For the text-containing cell, return its midpoint in (X, Y) coordinate format. 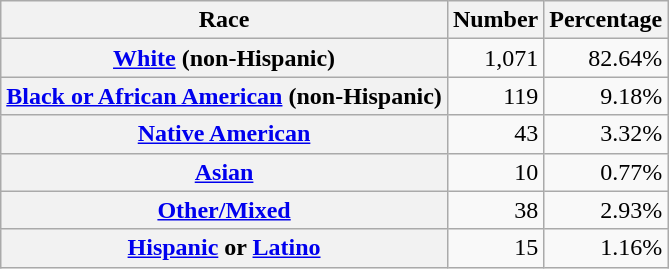
Black or African American (non-Hispanic) (224, 96)
Asian (224, 172)
Percentage (606, 20)
Other/Mixed (224, 210)
38 (495, 210)
15 (495, 248)
9.18% (606, 96)
119 (495, 96)
10 (495, 172)
2.93% (606, 210)
Hispanic or Latino (224, 248)
3.32% (606, 134)
Number (495, 20)
82.64% (606, 58)
0.77% (606, 172)
1.16% (606, 248)
1,071 (495, 58)
White (non-Hispanic) (224, 58)
43 (495, 134)
Native American (224, 134)
Race (224, 20)
